Find where the given text appears and provide that cell's center as (X, Y) coordinate. 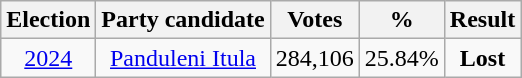
Panduleni Itula (183, 58)
Election (48, 20)
Party candidate (183, 20)
2024 (48, 58)
Votes (314, 20)
% (402, 20)
Lost (482, 58)
284,106 (314, 58)
Result (482, 20)
25.84% (402, 58)
